Return the (x, y) coordinate for the center point of the cell that contains the specified text.  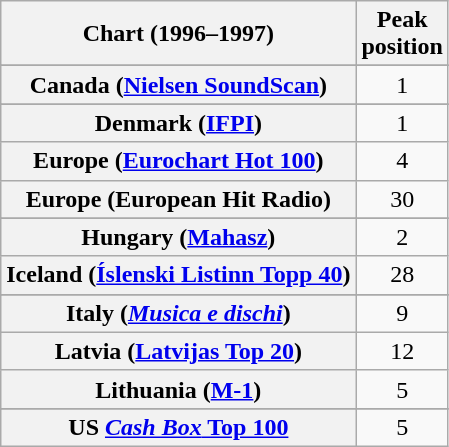
Peakposition (402, 34)
Denmark (IFPI) (178, 123)
Europe (Eurochart Hot 100) (178, 161)
Hungary (Mahasz) (178, 237)
4 (402, 161)
12 (402, 351)
Canada (Nielsen SoundScan) (178, 85)
Chart (1996–1997) (178, 34)
Latvia (Latvijas Top 20) (178, 351)
Italy (Musica e dischi) (178, 313)
Europe (European Hit Radio) (178, 199)
2 (402, 237)
28 (402, 275)
Lithuania (M-1) (178, 389)
9 (402, 313)
Iceland (Íslenski Listinn Topp 40) (178, 275)
US Cash Box Top 100 (178, 427)
30 (402, 199)
